Capture the cell that displays the provided text and extract its (X, Y) central coordinate. 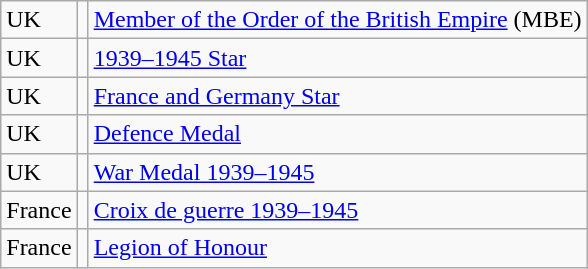
1939–1945 Star (338, 58)
War Medal 1939–1945 (338, 172)
Member of the Order of the British Empire (MBE) (338, 20)
Legion of Honour (338, 248)
Defence Medal (338, 134)
Croix de guerre 1939–1945 (338, 210)
France and Germany Star (338, 96)
